Locate the cell with the specified text and output its [x, y] center coordinate. 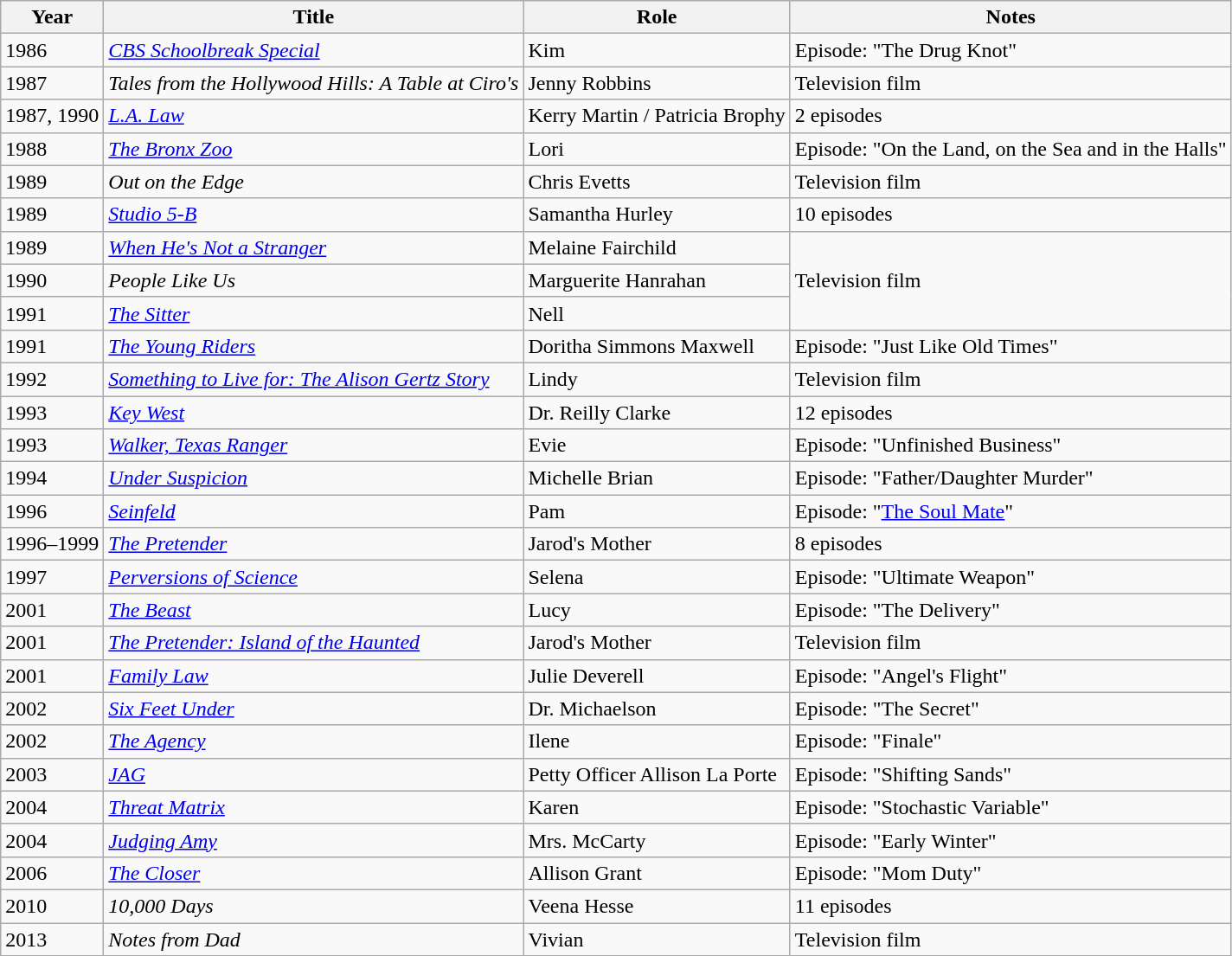
The Beast [313, 610]
10 episodes [1011, 215]
The Closer [313, 873]
Year [52, 17]
Vivian [657, 939]
CBS Schoolbreak Special [313, 50]
Episode: "Father/Daughter Murder" [1011, 478]
Episode: "Mom Duty" [1011, 873]
2006 [52, 873]
Ilene [657, 741]
The Agency [313, 741]
Episode: "Finale" [1011, 741]
Episode: "Shifting Sands" [1011, 774]
1987, 1990 [52, 116]
2013 [52, 939]
Episode: "The Soul Mate" [1011, 511]
Episode: "On the Land, on the Sea and in the Halls" [1011, 149]
Dr. Michaelson [657, 709]
Episode: "Angel's Flight" [1011, 676]
The Pretender: Island of the Haunted [313, 643]
1996–1999 [52, 544]
Studio 5-B [313, 215]
Episode: "The Delivery" [1011, 610]
Evie [657, 446]
1992 [52, 379]
Episode: "Early Winter" [1011, 840]
Petty Officer Allison La Porte [657, 774]
The Sitter [313, 313]
When He's Not a Stranger [313, 247]
Lori [657, 149]
Episode: "Ultimate Weapon" [1011, 577]
Threat Matrix [313, 807]
1990 [52, 280]
The Bronx Zoo [313, 149]
1986 [52, 50]
Walker, Texas Ranger [313, 446]
Episode: "The Drug Knot" [1011, 50]
11 episodes [1011, 906]
Chris Evetts [657, 182]
1988 [52, 149]
Role [657, 17]
Michelle Brian [657, 478]
Episode: "Unfinished Business" [1011, 446]
2003 [52, 774]
Notes from Dad [313, 939]
1987 [52, 83]
Julie Deverell [657, 676]
Veena Hesse [657, 906]
Something to Live for: The Alison Gertz Story [313, 379]
2010 [52, 906]
People Like Us [313, 280]
Six Feet Under [313, 709]
Nell [657, 313]
8 episodes [1011, 544]
10,000 Days [313, 906]
Selena [657, 577]
Pam [657, 511]
Samantha Hurley [657, 215]
Seinfeld [313, 511]
12 episodes [1011, 413]
Key West [313, 413]
Perversions of Science [313, 577]
Lindy [657, 379]
Kim [657, 50]
JAG [313, 774]
Marguerite Hanrahan [657, 280]
Judging Amy [313, 840]
Mrs. McCarty [657, 840]
L.A. Law [313, 116]
Karen [657, 807]
Notes [1011, 17]
Melaine Fairchild [657, 247]
Dr. Reilly Clarke [657, 413]
Title [313, 17]
1997 [52, 577]
Out on the Edge [313, 182]
Under Suspicion [313, 478]
Episode: "Just Like Old Times" [1011, 346]
1994 [52, 478]
Family Law [313, 676]
Episode: "Stochastic Variable" [1011, 807]
Doritha Simmons Maxwell [657, 346]
Episode: "The Secret" [1011, 709]
Kerry Martin / Patricia Brophy [657, 116]
Lucy [657, 610]
Jenny Robbins [657, 83]
Tales from the Hollywood Hills: A Table at Ciro's [313, 83]
1996 [52, 511]
The Pretender [313, 544]
Allison Grant [657, 873]
The Young Riders [313, 346]
2 episodes [1011, 116]
